Extract the [X, Y] coordinate from the center of the cell holding the provided text.  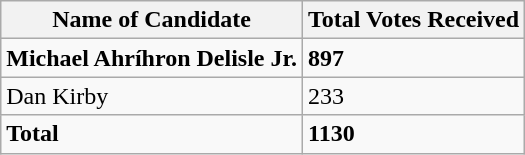
Name of Candidate [152, 20]
Michael Ahríhron Delisle Jr. [152, 58]
897 [413, 58]
Total [152, 134]
1130 [413, 134]
Total Votes Received [413, 20]
Dan Kirby [152, 96]
233 [413, 96]
